Locate the cell with the specified text and output its (x, y) center coordinate. 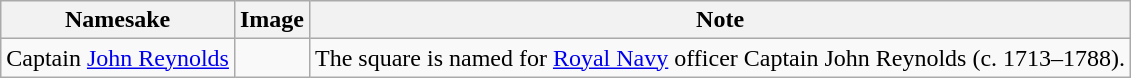
Namesake (118, 20)
Note (720, 20)
The square is named for Royal Navy officer Captain John Reynolds (c. 1713–1788). (720, 58)
Image (272, 20)
Captain John Reynolds (118, 58)
